Determine the (X, Y) coordinate at the center of the cell enclosing the given text.  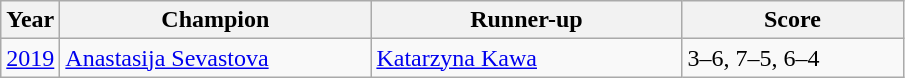
Runner-up (526, 20)
Year (30, 20)
3–6, 7–5, 6–4 (792, 58)
2019 (30, 58)
Anastasija Sevastova (216, 58)
Score (792, 20)
Katarzyna Kawa (526, 58)
Champion (216, 20)
